Output the [X, Y] coordinate of the center of the cell containing the given text.  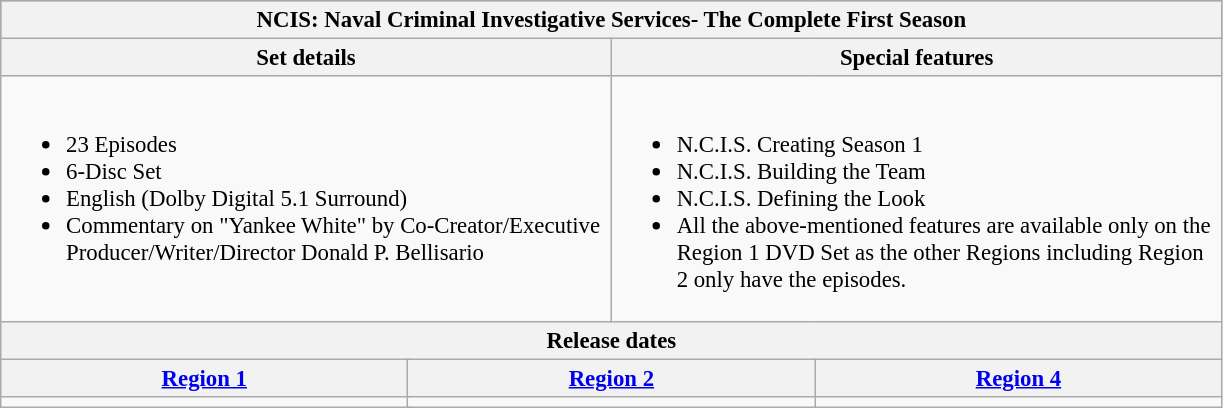
Special features [916, 58]
Region 4 [1018, 378]
Region 2 [612, 378]
NCIS: Naval Criminal Investigative Services- The Complete First Season [612, 20]
Region 1 [204, 378]
Set details [306, 58]
Release dates [612, 340]
